Output the (x, y) coordinate of the center of the cell containing the given text.  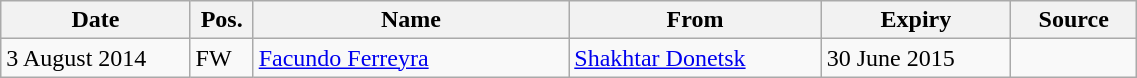
Shakhtar Donetsk (695, 58)
30 June 2015 (916, 58)
3 August 2014 (96, 58)
Source (1074, 20)
Name (411, 20)
Date (96, 20)
Expiry (916, 20)
From (695, 20)
Pos. (222, 20)
Facundo Ferreyra (411, 58)
FW (222, 58)
